Return (X, Y) of the center of cell containing provided text 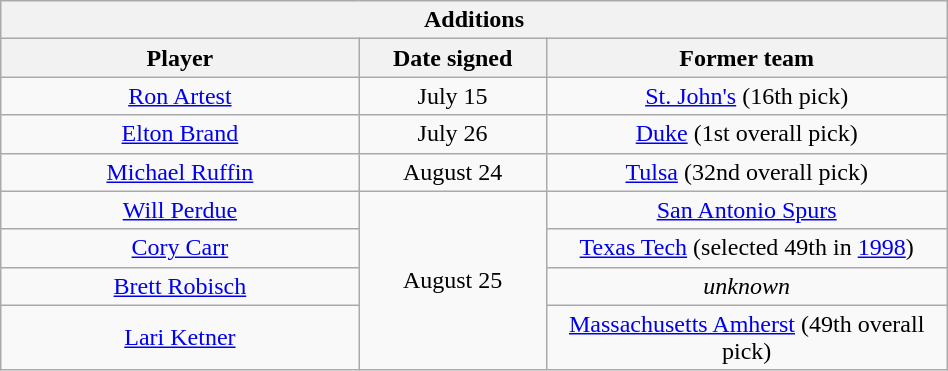
Massachusetts Amherst (49th overall pick) (746, 338)
Cory Carr (180, 248)
Will Perdue (180, 210)
Lari Ketner (180, 338)
Date signed (452, 58)
Texas Tech (selected 49th in 1998) (746, 248)
Tulsa (32nd overall pick) (746, 172)
St. John's (16th pick) (746, 96)
Duke (1st overall pick) (746, 134)
unknown (746, 286)
San Antonio Spurs (746, 210)
Player (180, 58)
Michael Ruffin (180, 172)
Ron Artest (180, 96)
Additions (474, 20)
July 15 (452, 96)
August 24 (452, 172)
Brett Robisch (180, 286)
Elton Brand (180, 134)
Former team (746, 58)
July 26 (452, 134)
August 25 (452, 280)
